From the cell containing the given text, extract its center point as [X, Y] coordinate. 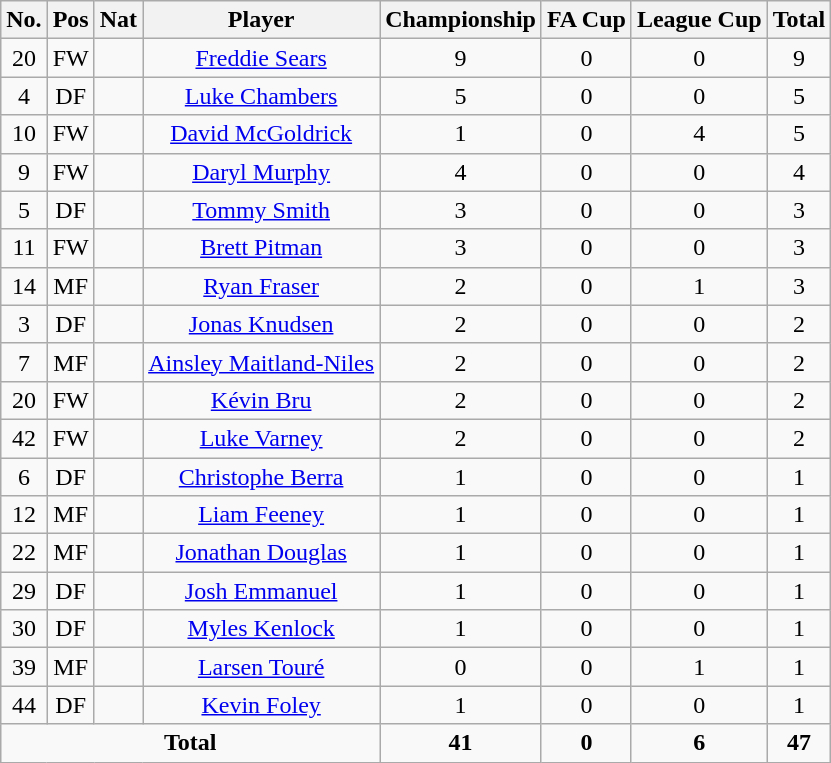
Nat [118, 20]
30 [24, 629]
14 [24, 286]
29 [24, 591]
League Cup [699, 20]
22 [24, 553]
FA Cup [586, 20]
12 [24, 515]
Daryl Murphy [262, 172]
10 [24, 134]
39 [24, 667]
Tommy Smith [262, 210]
Christophe Berra [262, 477]
7 [24, 362]
11 [24, 248]
Kévin Bru [262, 400]
Player [262, 20]
41 [461, 743]
Championship [461, 20]
Luke Chambers [262, 96]
Larsen Touré [262, 667]
David McGoldrick [262, 134]
Myles Kenlock [262, 629]
42 [24, 438]
Brett Pitman [262, 248]
Josh Emmanuel [262, 591]
Liam Feeney [262, 515]
No. [24, 20]
Ainsley Maitland-Niles [262, 362]
Jonas Knudsen [262, 324]
44 [24, 705]
Kevin Foley [262, 705]
Freddie Sears [262, 58]
47 [799, 743]
Jonathan Douglas [262, 553]
Luke Varney [262, 438]
Ryan Fraser [262, 286]
Pos [70, 20]
